Extract the (X, Y) coordinate from the center of the cell holding the provided text.  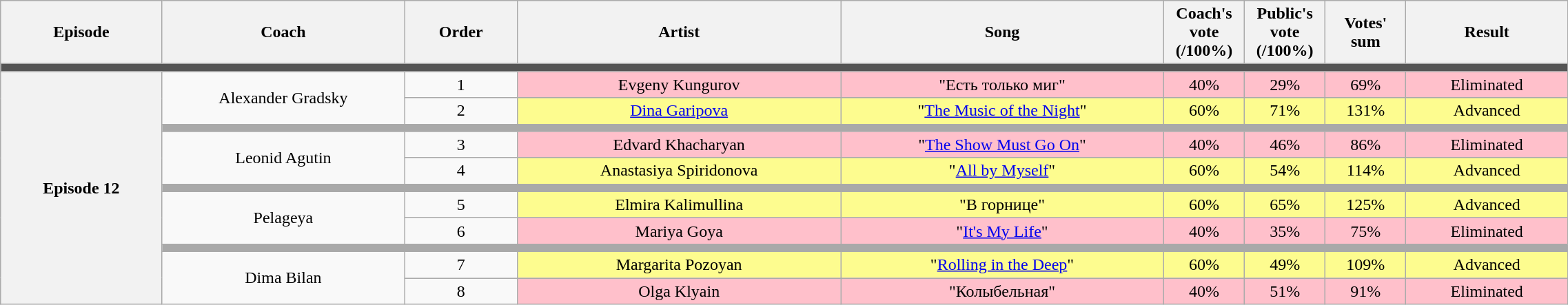
Public's vote (/100%) (1285, 32)
75% (1366, 231)
6 (461, 231)
Coach (283, 32)
Anastasiya Spiridonova (680, 171)
86% (1366, 145)
Elmira Kalimullina (680, 204)
29% (1285, 85)
"All by Myself" (1002, 171)
4 (461, 171)
7 (461, 264)
Order (461, 32)
Leonid Agutin (283, 158)
Pelageya (283, 218)
1 (461, 85)
131% (1366, 111)
"Есть только миг" (1002, 85)
Coach's vote (/100%) (1203, 32)
51% (1285, 291)
114% (1366, 171)
Dima Bilan (283, 277)
69% (1366, 85)
Evgeny Kungurov (680, 85)
109% (1366, 264)
"В горнице" (1002, 204)
"It's My Life" (1002, 231)
"Колыбельная" (1002, 291)
5 (461, 204)
35% (1285, 231)
65% (1285, 204)
Olga Klyain (680, 291)
91% (1366, 291)
49% (1285, 264)
Margarita Pozoyan (680, 264)
Episode 12 (81, 188)
71% (1285, 111)
Alexander Gradsky (283, 98)
125% (1366, 204)
Result (1487, 32)
2 (461, 111)
"The Music of the Night" (1002, 111)
Episode (81, 32)
Artist (680, 32)
Mariya Goya (680, 231)
3 (461, 145)
"The Show Must Go On" (1002, 145)
46% (1285, 145)
Song (1002, 32)
Votes' sum (1366, 32)
"Rolling in the Deep" (1002, 264)
Edvard Khacharyan (680, 145)
54% (1285, 171)
Dina Garipova (680, 111)
8 (461, 291)
